Return [x, y] of the center of cell containing provided text 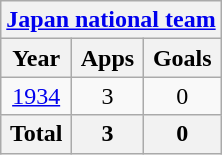
Japan national team [111, 20]
Year [36, 58]
1934 [36, 96]
Total [36, 134]
Apps [108, 58]
Goals [182, 58]
